Find where the given text appears and provide that cell's center as [x, y] coordinate. 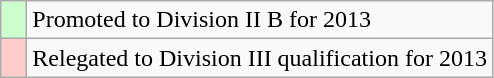
Promoted to Division II B for 2013 [260, 20]
Relegated to Division III qualification for 2013 [260, 58]
